Find where the given text appears and provide that cell's center as [X, Y] coordinate. 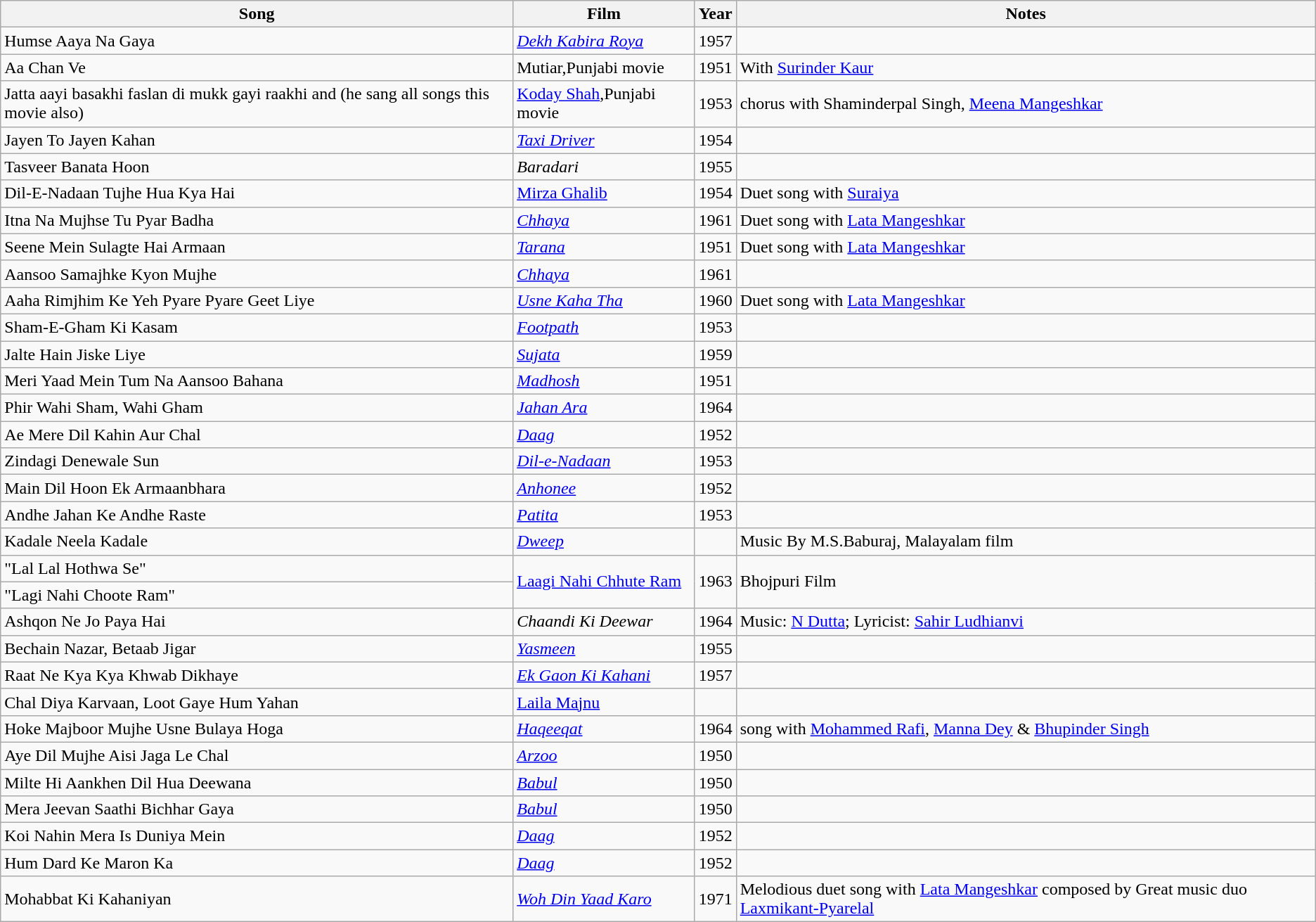
1971 [716, 899]
Dil-e-Nadaan [604, 461]
Music: N Dutta; Lyricist: Sahir Ludhianvi [1026, 622]
Jahan Ara [604, 408]
song with Mohammed Rafi, Manna Dey & Bhupinder Singh [1026, 729]
1959 [716, 354]
Mera Jeevan Saathi Bichhar Gaya [257, 809]
Year [716, 14]
Andhe Jahan Ke Andhe Raste [257, 515]
Meri Yaad Mein Tum Na Aansoo Bahana [257, 381]
Arzoo [604, 755]
Itna Na Mujhse Tu Pyar Badha [257, 220]
Mirza Ghalib [604, 193]
Patita [604, 515]
Sham-E-Gham Ki Kasam [257, 327]
1963 [716, 582]
Laagi Nahi Chhute Ram [604, 582]
Melodious duet song with Lata Mangeshkar composed by Great music duo Laxmikant-Pyarelal [1026, 899]
Ek Gaon Ki Kahani [604, 675]
Phir Wahi Sham, Wahi Gham [257, 408]
chorus with Shaminderpal Singh, Meena Mangeshkar [1026, 104]
Dekh Kabira Roya [604, 41]
Hum Dard Ke Maron Ka [257, 863]
Zindagi Denewale Sun [257, 461]
Ashqon Ne Jo Paya Hai [257, 622]
Taxi Driver [604, 140]
Seene Mein Sulagte Hai Armaan [257, 247]
Tarana [604, 247]
Aye Dil Mujhe Aisi Jaga Le Chal [257, 755]
Aansoo Samajhke Kyon Mujhe [257, 274]
Bechain Nazar, Betaab Jigar [257, 648]
Footpath [604, 327]
Mohabbat Ki Kahaniyan [257, 899]
With Surinder Kaur [1026, 68]
Music By M.S.Baburaj, Malayalam film [1026, 542]
Woh Din Yaad Karo [604, 899]
Bhojpuri Film [1026, 582]
Usne Kaha Tha [604, 300]
Hoke Majboor Mujhe Usne Bulaya Hoga [257, 729]
Mutiar,Punjabi movie [604, 68]
Dil-E-Nadaan Tujhe Hua Kya Hai [257, 193]
"Lagi Nahi Choote Ram" [257, 595]
Anhonee [604, 488]
Koday Shah,Punjabi movie [604, 104]
Kadale Neela Kadale [257, 542]
Humse Aaya Na Gaya [257, 41]
Koi Nahin Mera Is Duniya Mein [257, 836]
Song [257, 14]
Film [604, 14]
Ae Mere Dil Kahin Aur Chal [257, 435]
Main Dil Hoon Ek Armaanbhara [257, 488]
Madhosh [604, 381]
Raat Ne Kya Kya Khwab Dikhaye [257, 675]
Jalte Hain Jiske Liye [257, 354]
"Lal Lal Hothwa Se" [257, 568]
Notes [1026, 14]
Baradari [604, 167]
Chaandi Ki Deewar [604, 622]
Yasmeen [604, 648]
Aaha Rimjhim Ke Yeh Pyare Pyare Geet Liye [257, 300]
Sujata [604, 354]
1960 [716, 300]
Tasveer Banata Hoon [257, 167]
Dweep [604, 542]
Chal Diya Karvaan, Loot Gaye Hum Yahan [257, 702]
Milte Hi Aankhen Dil Hua Deewana [257, 783]
Aa Chan Ve [257, 68]
Duet song with Suraiya [1026, 193]
Haqeeqat [604, 729]
Jatta aayi basakhi faslan di mukk gayi raakhi and (he sang all songs this movie also) [257, 104]
Jayen To Jayen Kahan [257, 140]
Laila Majnu [604, 702]
